Scan for the cell matching the given text and deliver its [x, y] coordinate at center. 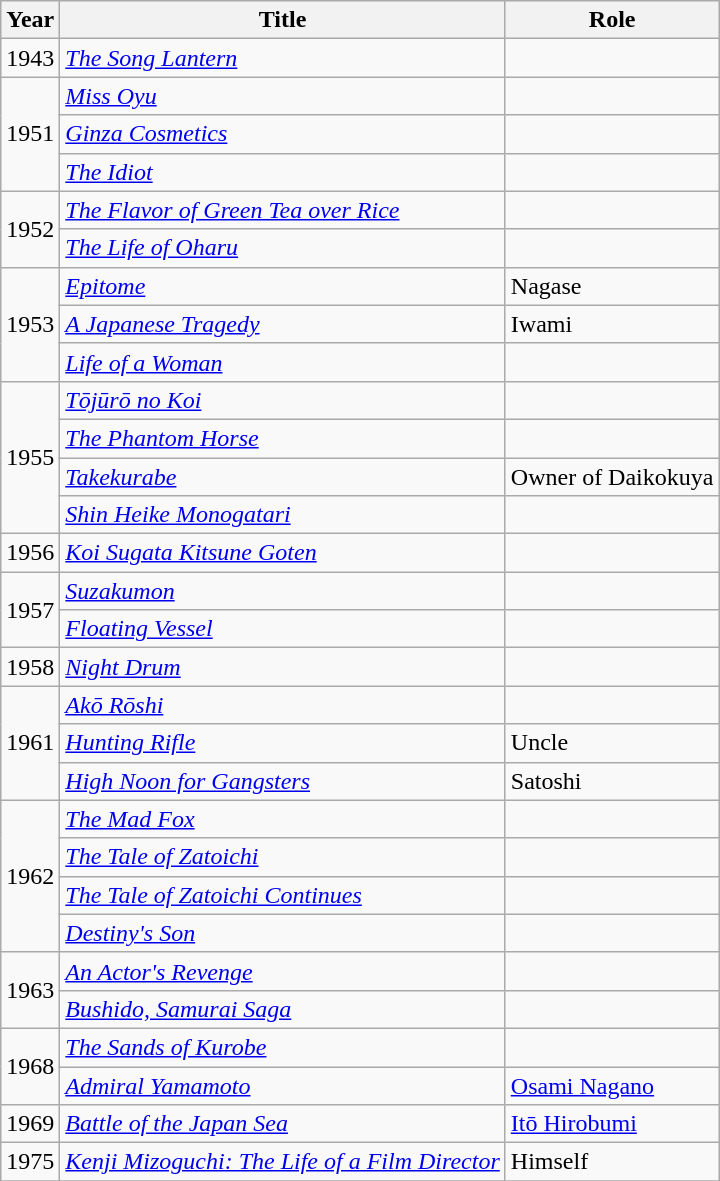
The Life of Oharu [282, 248]
Suzakumon [282, 591]
Title [282, 20]
Role [612, 20]
Koi Sugata Kitsune Goten [282, 553]
The Mad Fox [282, 819]
The Flavor of Green Tea over Rice [282, 210]
Shin Heike Monogatari [282, 515]
An Actor's Revenge [282, 971]
The Tale of Zatoichi Continues [282, 895]
1961 [30, 743]
Floating Vessel [282, 629]
1955 [30, 457]
The Idiot [282, 172]
1969 [30, 1124]
1958 [30, 667]
Owner of Daikokuya [612, 477]
1962 [30, 876]
The Phantom Horse [282, 438]
A Japanese Tragedy [282, 324]
The Sands of Kurobe [282, 1047]
Itō Hirobumi [612, 1124]
Tōjūrō no Koi [282, 400]
1975 [30, 1162]
Iwami [612, 324]
Epitome [282, 286]
Destiny's Son [282, 933]
Year [30, 20]
Takekurabe [282, 477]
Admiral Yamamoto [282, 1085]
Himself [612, 1162]
Life of a Woman [282, 362]
High Noon for Gangsters [282, 781]
Hunting Rifle [282, 743]
Kenji Mizoguchi: The Life of a Film Director [282, 1162]
1952 [30, 229]
1968 [30, 1066]
The Song Lantern [282, 58]
Osami Nagano [612, 1085]
Nagase [612, 286]
Night Drum [282, 667]
1963 [30, 990]
Bushido, Samurai Saga [282, 1009]
Ginza Cosmetics [282, 134]
Satoshi [612, 781]
1957 [30, 610]
Uncle [612, 743]
1953 [30, 324]
1943 [30, 58]
The Tale of Zatoichi [282, 857]
Akō Rōshi [282, 705]
1956 [30, 553]
1951 [30, 134]
Miss Oyu [282, 96]
Battle of the Japan Sea [282, 1124]
